Extract the (X, Y) coordinate from the center of the cell holding the provided text.  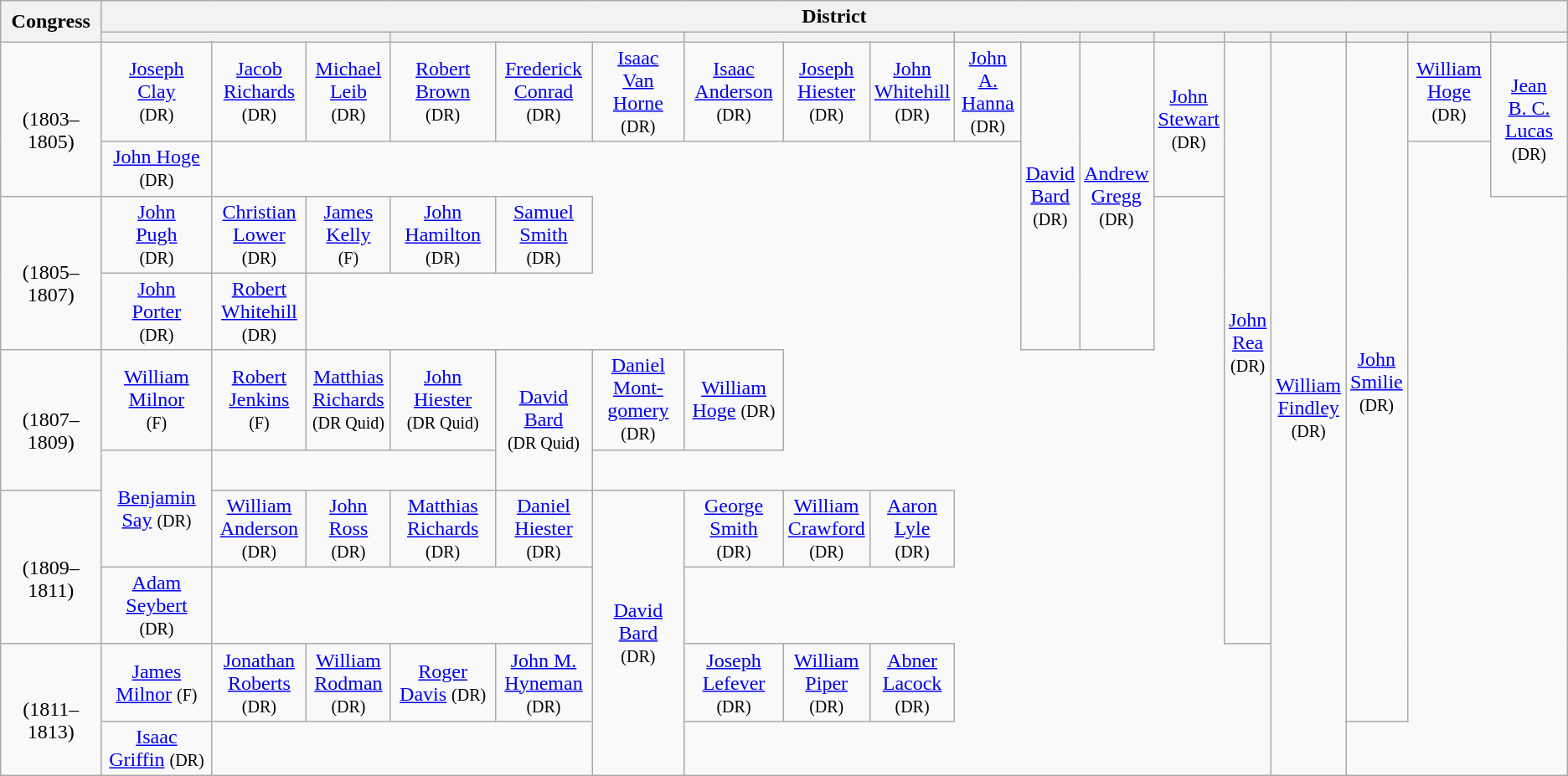
John A.Hanna(DR) (988, 92)
Jean B. C.Lucas (DR) (1529, 119)
(1811–1813) (51, 710)
(1809–1811) (51, 567)
JosephHiester(DR) (826, 92)
DanielHiester (DR) (544, 528)
(1807–1809) (51, 420)
IsaacGriffin (DR) (157, 748)
RobertBrown(DR) (442, 92)
JohnHiester(DR Quid) (442, 400)
JohnRoss (DR) (348, 528)
JohnSmilie(DR) (1377, 382)
AndrewGregg(DR) (1117, 196)
RobertJenkins(F) (259, 400)
District (834, 17)
WilliamMilnor(F) (157, 400)
MatthiasRichards(DR) (442, 528)
JohnRea(DR) (1247, 343)
JohnWhitehill(DR) (912, 92)
John M.Hyneman(DR) (544, 682)
WilliamCrawford(DR) (826, 528)
JosephClay(DR) (157, 92)
MichaelLeib(DR) (348, 92)
WilliamPiper(DR) (826, 682)
AdamSeybert(DR) (157, 605)
WilliamFindley(DR) (1308, 409)
AaronLyle(DR) (912, 528)
ChristianLower (DR) (259, 234)
JohnHamilton (DR) (442, 234)
WilliamRodman(DR) (348, 682)
JonathanRoberts(DR) (259, 682)
JamesKelly(F) (348, 234)
RobertWhitehill(DR) (259, 311)
IsaacAnderson(DR) (734, 92)
AbnerLacock(DR) (912, 682)
JohnPorter(DR) (157, 311)
John Hoge (DR) (157, 169)
FrederickConrad(DR) (544, 92)
DanielMont­gomery(DR) (638, 400)
JamesMilnor (F) (157, 682)
JacobRichards(DR) (259, 92)
(1805–1807) (51, 273)
SamuelSmith(DR) (544, 234)
DavidBard(DR Quid) (544, 420)
IsaacVan Horne(DR) (638, 92)
(1803–1805) (51, 119)
BenjaminSay (DR) (157, 508)
RogerDavis (DR) (442, 682)
Congress (51, 22)
MatthiasRichards(DR Quid) (348, 400)
WilliamAnderson(DR) (259, 528)
JosephLefever (DR) (734, 682)
GeorgeSmith(DR) (734, 528)
JohnStewart(DR) (1189, 119)
JohnPugh(DR) (157, 234)
